Search for the cell housing the specified text and yield its [X, Y] center coordinate. 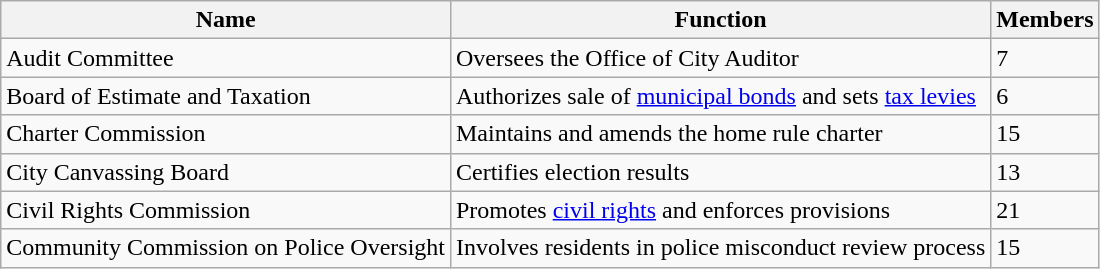
Involves residents in police misconduct review process [720, 248]
Audit Committee [226, 58]
Oversees the Office of City Auditor [720, 58]
Promotes civil rights and enforces provisions [720, 210]
Authorizes sale of municipal bonds and sets tax levies [720, 96]
Maintains and amends the home rule charter [720, 134]
6 [1045, 96]
City Canvassing Board [226, 172]
21 [1045, 210]
Charter Commission [226, 134]
Board of Estimate and Taxation [226, 96]
Name [226, 20]
Community Commission on Police Oversight [226, 248]
Function [720, 20]
13 [1045, 172]
Certifies election results [720, 172]
7 [1045, 58]
Members [1045, 20]
Civil Rights Commission [226, 210]
